Return (x, y) of the center of cell containing provided text 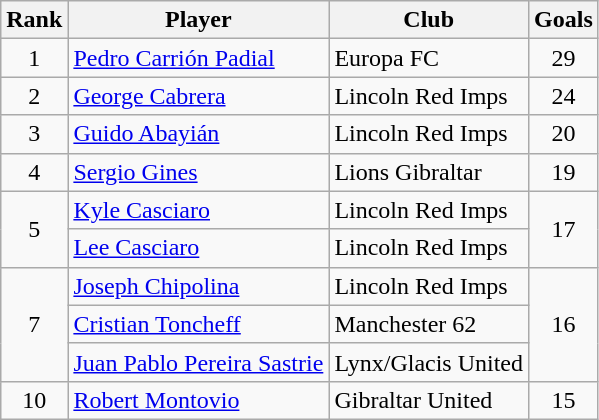
Pedro Carrión Padial (198, 58)
Cristian Toncheff (198, 324)
Guido Abayián (198, 134)
Rank (34, 20)
16 (564, 324)
Juan Pablo Pereira Sastrie (198, 362)
Gibraltar United (429, 400)
10 (34, 400)
Robert Montovio (198, 400)
5 (34, 229)
Europa FC (429, 58)
Lions Gibraltar (429, 172)
4 (34, 172)
17 (564, 229)
29 (564, 58)
20 (564, 134)
Lee Casciaro (198, 248)
24 (564, 96)
Joseph Chipolina (198, 286)
Player (198, 20)
Club (429, 20)
2 (34, 96)
Manchester 62 (429, 324)
15 (564, 400)
Sergio Gines (198, 172)
Goals (564, 20)
3 (34, 134)
Kyle Casciaro (198, 210)
George Cabrera (198, 96)
Lynx/Glacis United (429, 362)
1 (34, 58)
7 (34, 324)
19 (564, 172)
